Locate the cell with the specified text and output its [x, y] center coordinate. 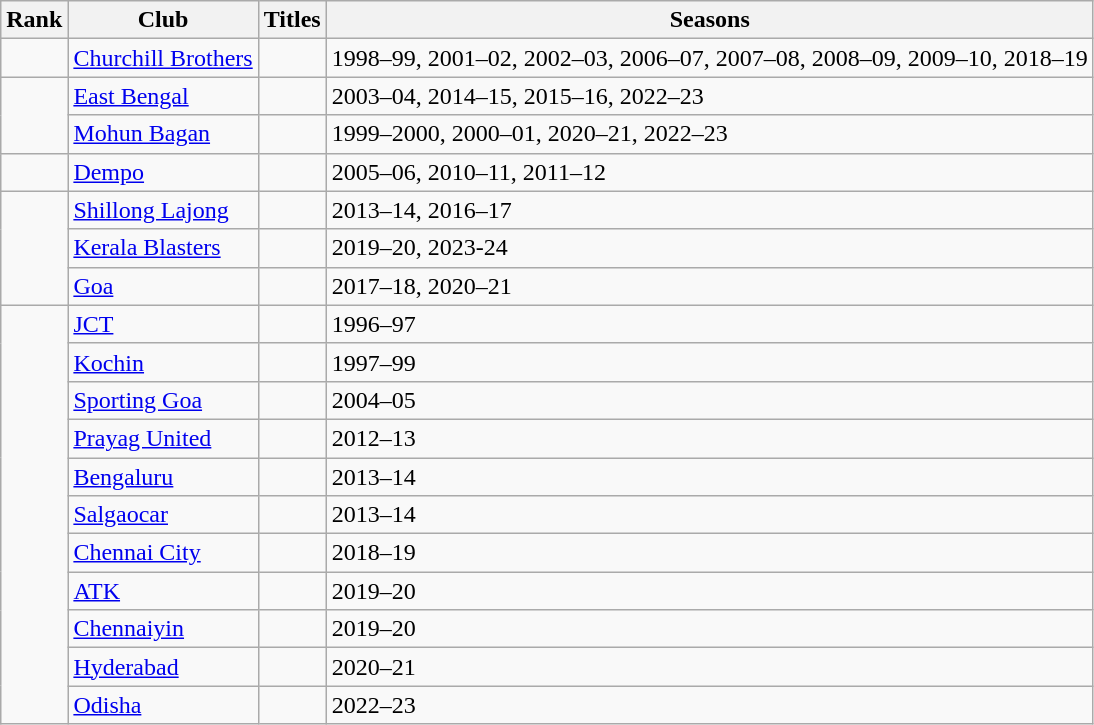
Kerala Blasters [163, 248]
2020–21 [710, 667]
Mohun Bagan [163, 134]
Seasons [710, 20]
Kochin [163, 362]
Club [163, 20]
East Bengal [163, 96]
2003–04, 2014–15, 2015–16, 2022–23 [710, 96]
2017–18, 2020–21 [710, 286]
JCT [163, 324]
Sporting Goa [163, 400]
Goa [163, 286]
1996–97 [710, 324]
Chennaiyin [163, 629]
1998–99, 2001–02, 2002–03, 2006–07, 2007–08, 2008–09, 2009–10, 2018–19 [710, 58]
2019–20, 2023-24 [710, 248]
Odisha [163, 705]
Hyderabad [163, 667]
2018–19 [710, 553]
1997–99 [710, 362]
Shillong Lajong [163, 210]
Prayag United [163, 438]
2013–14, 2016–17 [710, 210]
Titles [292, 20]
ATK [163, 591]
2004–05 [710, 400]
1999–2000, 2000–01, 2020–21, 2022–23 [710, 134]
2012–13 [710, 438]
Salgaocar [163, 515]
2022–23 [710, 705]
Chennai City [163, 553]
Churchill Brothers [163, 58]
2005–06, 2010–11, 2011–12 [710, 172]
Dempo [163, 172]
Rank [34, 20]
Bengaluru [163, 477]
